Return the (X, Y) coordinate for the center point of the cell that contains the specified text.  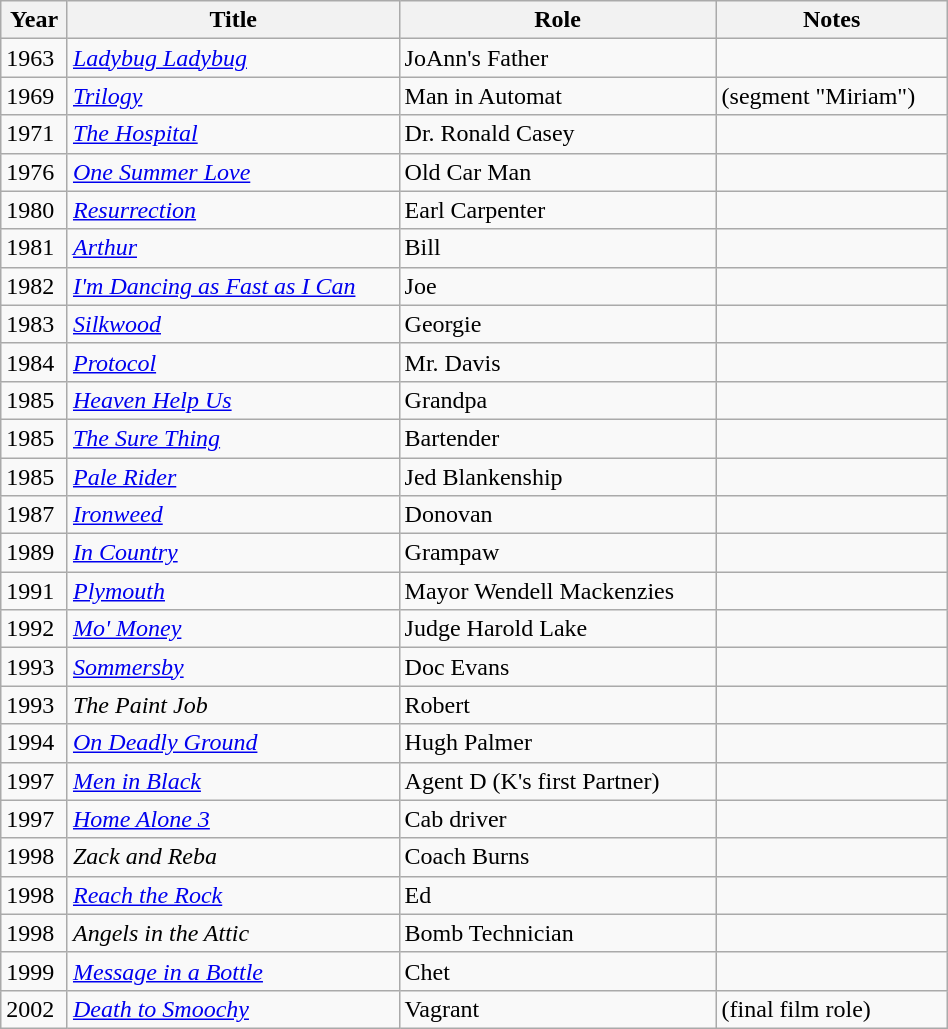
1982 (34, 286)
Plymouth (233, 591)
Agent D (K's first Partner) (558, 781)
Donovan (558, 515)
Sommersby (233, 667)
1963 (34, 58)
Home Alone 3 (233, 819)
Notes (832, 20)
1991 (34, 591)
Ed (558, 895)
Angels in the Attic (233, 933)
Death to Smoochy (233, 1009)
1983 (34, 324)
Title (233, 20)
Georgie (558, 324)
2002 (34, 1009)
Mayor Wendell Mackenzies (558, 591)
1994 (34, 743)
(segment "Miriam") (832, 96)
The Sure Thing (233, 438)
Silkwood (233, 324)
1976 (34, 172)
Reach the Rock (233, 895)
Message in a Bottle (233, 971)
Vagrant (558, 1009)
Heaven Help Us (233, 400)
Trilogy (233, 96)
1980 (34, 210)
Bill (558, 248)
Robert (558, 705)
In Country (233, 553)
1999 (34, 971)
Dr. Ronald Casey (558, 134)
1992 (34, 629)
Old Car Man (558, 172)
Zack and Reba (233, 857)
The Hospital (233, 134)
Protocol (233, 362)
Joe (558, 286)
1971 (34, 134)
Cab driver (558, 819)
1987 (34, 515)
1969 (34, 96)
Role (558, 20)
One Summer Love (233, 172)
JoAnn's Father (558, 58)
Pale Rider (233, 477)
Ladybug Ladybug (233, 58)
1981 (34, 248)
Earl Carpenter (558, 210)
Doc Evans (558, 667)
Judge Harold Lake (558, 629)
The Paint Job (233, 705)
Jed Blankenship (558, 477)
On Deadly Ground (233, 743)
Bomb Technician (558, 933)
Ironweed (233, 515)
Mr. Davis (558, 362)
1984 (34, 362)
Hugh Palmer (558, 743)
1989 (34, 553)
Men in Black (233, 781)
Year (34, 20)
Mo' Money (233, 629)
Resurrection (233, 210)
(final film role) (832, 1009)
Chet (558, 971)
I'm Dancing as Fast as I Can (233, 286)
Grampaw (558, 553)
Arthur (233, 248)
Bartender (558, 438)
Coach Burns (558, 857)
Grandpa (558, 400)
Man in Automat (558, 96)
